Extract the (X, Y) coordinate from the center of the cell holding the provided text.  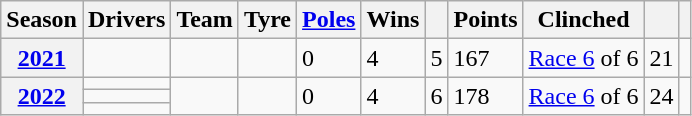
6 (436, 96)
Poles (329, 20)
24 (662, 96)
Clinched (584, 20)
2021 (42, 58)
2022 (42, 96)
Points (486, 20)
Tyre (267, 20)
178 (486, 96)
Season (42, 20)
Team (205, 20)
21 (662, 58)
Wins (393, 20)
167 (486, 58)
5 (436, 58)
Drivers (126, 20)
